Pinpoint the cell where the given text exists, returning its (X, Y) midpoint coordinate. 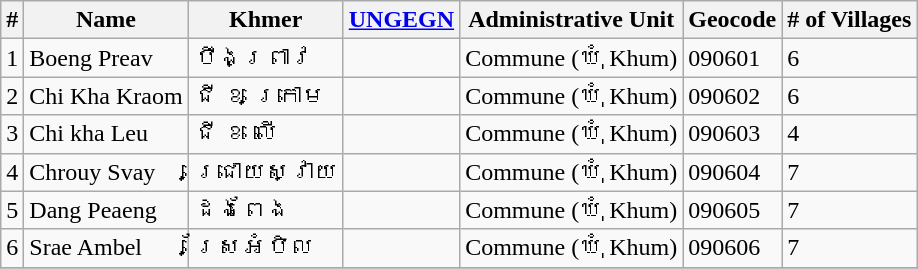
# (12, 20)
ស្រែអំបិល (266, 248)
Dang Peaeng (106, 210)
ជ្រោយស្វាយ (266, 172)
# of Villages (850, 20)
Chi kha Leu (106, 134)
UNGEGN (401, 20)
Boeng Preav (106, 58)
090604 (732, 172)
Chi Kha Kraom (106, 96)
090603 (732, 134)
090601 (732, 58)
ជី ខ ក្រោម (266, 96)
2 (12, 96)
090605 (732, 210)
Geocode (732, 20)
Khmer (266, 20)
1 (12, 58)
3 (12, 134)
Name (106, 20)
បឹងព្រាវ (266, 58)
Chrouy Svay (106, 172)
090606 (732, 248)
090602 (732, 96)
Srae Ambel (106, 248)
ដងពែង (266, 210)
ជី ខ លើ (266, 134)
Administrative Unit (572, 20)
5 (12, 210)
